Return (x, y) of the center of cell containing provided text 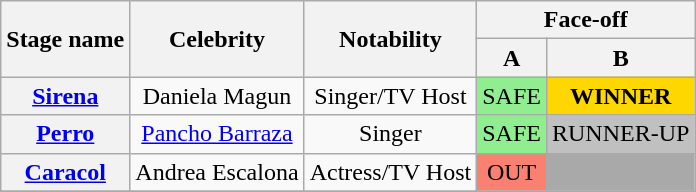
A (512, 58)
Stage name (66, 39)
Notability (390, 39)
B (620, 58)
Sirena (66, 96)
OUT (512, 172)
Actress/TV Host (390, 172)
RUNNER-UP (620, 134)
Pancho Barraza (217, 134)
Singer/TV Host (390, 96)
Andrea Escalona (217, 172)
Perro (66, 134)
WINNER (620, 96)
Celebrity (217, 39)
Daniela Magun (217, 96)
Caracol (66, 172)
Face-off (586, 20)
Singer (390, 134)
